Provide the [X, Y] coordinate of the cell's center where the given text is located.  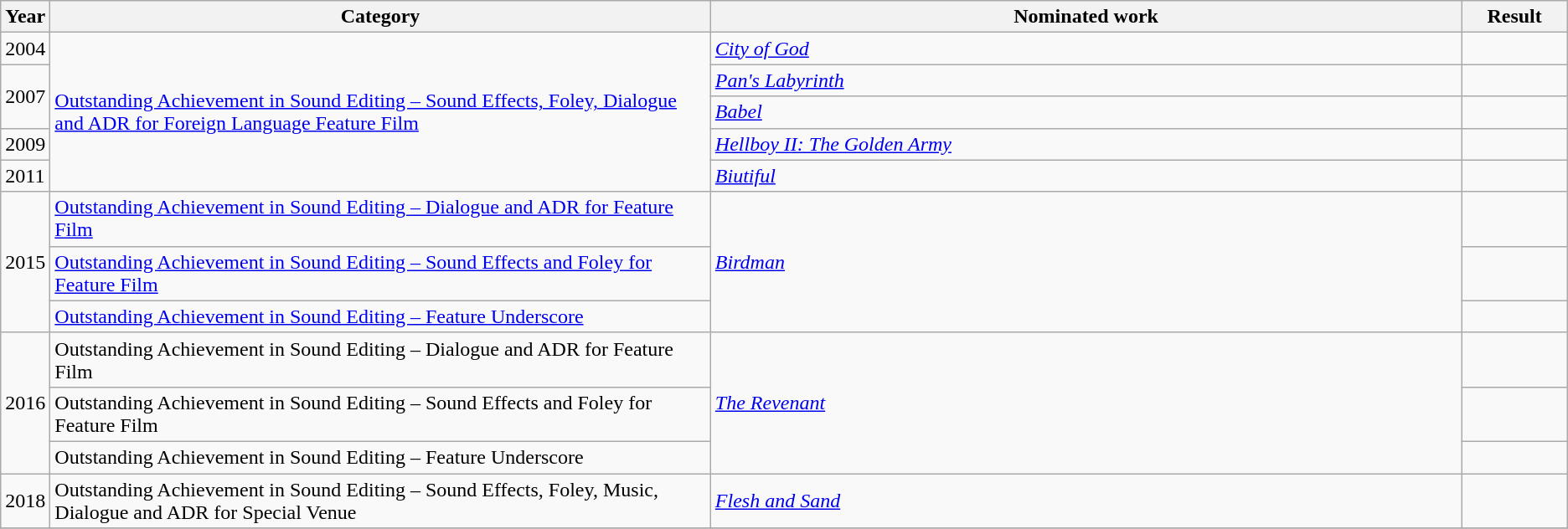
Biutiful [1086, 176]
The Revenant [1086, 403]
Category [380, 17]
2011 [25, 176]
2015 [25, 262]
Flesh and Sand [1086, 501]
2018 [25, 501]
2007 [25, 96]
Pan's Labyrinth [1086, 80]
Babel [1086, 112]
Result [1514, 17]
City of God [1086, 49]
2016 [25, 403]
Birdman [1086, 262]
Year [25, 17]
2004 [25, 49]
Hellboy II: The Golden Army [1086, 144]
Outstanding Achievement in Sound Editing – Sound Effects, Foley, Music, Dialogue and ADR for Special Venue [380, 501]
2009 [25, 144]
Outstanding Achievement in Sound Editing – Sound Effects, Foley, Dialogue and ADR for Foreign Language Feature Film [380, 112]
Nominated work [1086, 17]
